For the text-containing cell, return its midpoint in [X, Y] coordinate format. 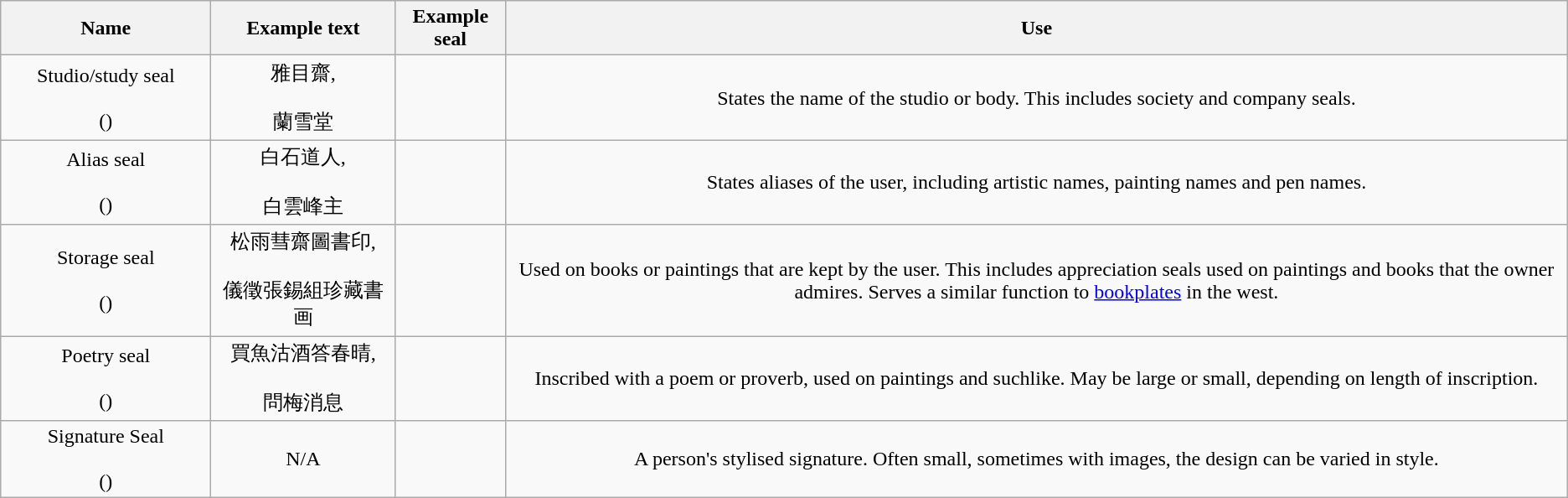
Inscribed with a poem or proverb, used on paintings and suchlike. May be large or small, depending on length of inscription. [1037, 377]
松雨彗齋圖書印, 儀徵張錫組珍藏書画 [303, 280]
Use [1037, 29]
Studio/study seal() [106, 97]
Poetry seal() [106, 377]
Example seal [451, 29]
買魚沽酒答春晴, 問梅消息 [303, 377]
N/A [303, 459]
Alias seal() [106, 183]
白石道人, 白雲峰主 [303, 183]
States the name of the studio or body. This includes society and company seals. [1037, 97]
States aliases of the user, including artistic names, painting names and pen names. [1037, 183]
Storage seal() [106, 280]
A person's stylised signature. Often small, sometimes with images, the design can be varied in style. [1037, 459]
Name [106, 29]
雅目齋, 蘭雪堂 [303, 97]
Example text [303, 29]
Signature Seal() [106, 459]
